Return the [X, Y] coordinate for the center point of the cell that contains the specified text.  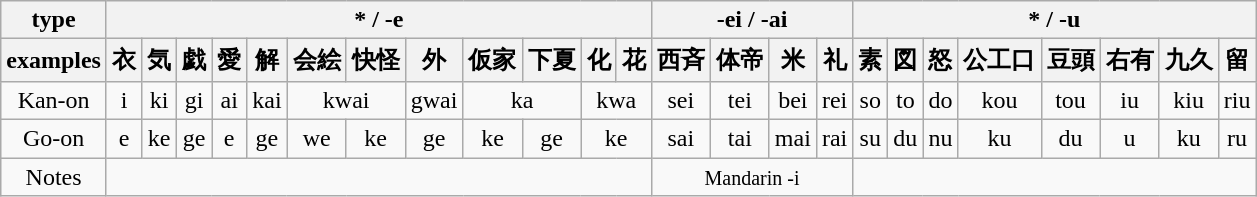
-ei / -ai [752, 20]
iu [1130, 100]
西斉 [680, 60]
外 [434, 60]
ki [160, 100]
rei [834, 100]
仮家 [492, 60]
素 [870, 60]
愛 [230, 60]
tei [740, 100]
Mandarin -i [752, 177]
図 [906, 60]
examples [54, 60]
* / -e [378, 20]
bei [792, 100]
ru [1237, 138]
戯 [194, 60]
体帝 [740, 60]
ai [230, 100]
快怪 [376, 60]
Notes [54, 177]
rai [834, 138]
mai [792, 138]
解 [267, 60]
gwai [434, 100]
to [906, 100]
kwai [346, 100]
type [54, 20]
気 [160, 60]
礼 [834, 60]
gi [194, 100]
riu [1237, 100]
kai [267, 100]
kou [1000, 100]
su [870, 138]
nu [940, 138]
右有 [1130, 60]
豆頭 [1070, 60]
会絵 [316, 60]
Go-on [54, 138]
下夏 [552, 60]
tai [740, 138]
公工口 [1000, 60]
u [1130, 138]
sai [680, 138]
九久 [1188, 60]
怒 [940, 60]
* / -u [1054, 20]
花 [634, 60]
留 [1237, 60]
kiu [1188, 100]
i [124, 100]
sei [680, 100]
Kan-on [54, 100]
kwa [616, 100]
化 [598, 60]
米 [792, 60]
so [870, 100]
we [316, 138]
tou [1070, 100]
do [940, 100]
ka [522, 100]
衣 [124, 60]
